From the cell containing the given text, extract its center point as (x, y) coordinate. 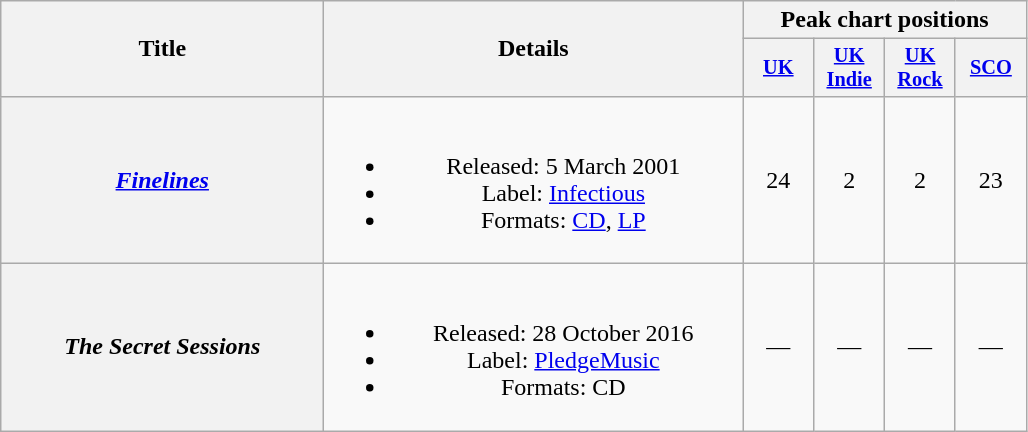
24 (778, 180)
UKRock (920, 68)
Peak chart positions (884, 20)
Title (162, 49)
UKIndie (850, 68)
Details (534, 49)
23 (990, 180)
The Secret Sessions (162, 348)
Released: 28 October 2016Label: PledgeMusicFormats: CD (534, 348)
Finelines (162, 180)
Released: 5 March 2001Label: InfectiousFormats: CD, LP (534, 180)
SCO (990, 68)
UK (778, 68)
